Return (x, y) of the center of cell containing provided text 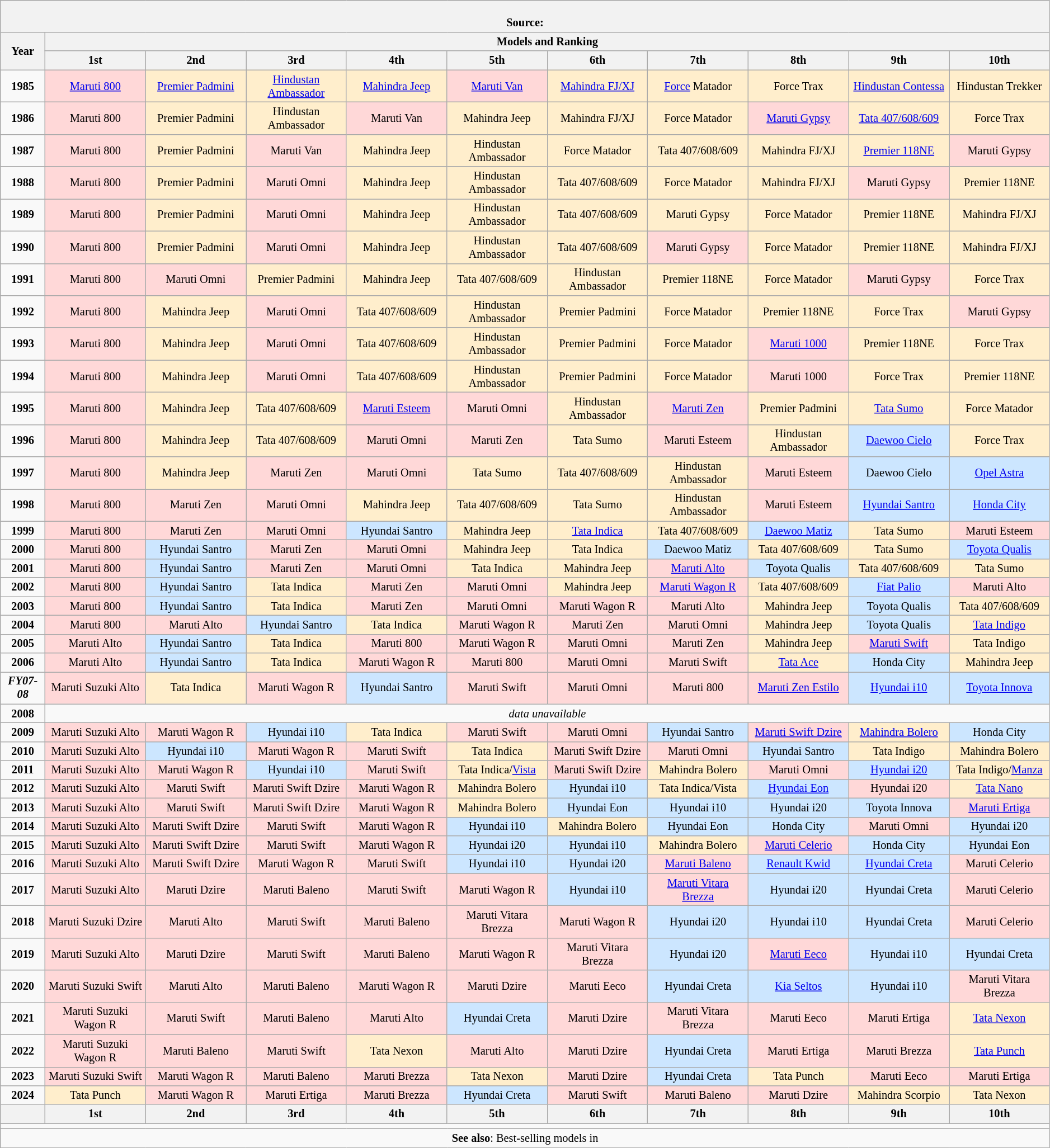
Mahindra Scorpio (899, 1095)
1990 (23, 247)
2006 (23, 663)
2009 (23, 733)
1987 (23, 150)
Renault Kwid (798, 864)
See also: Best-selling models in (525, 1138)
Maruti Suzuki Dzire (96, 922)
1985 (23, 86)
1997 (23, 473)
2013 (23, 807)
Hindustan Trekker (1000, 86)
Tata Indigo/Manza (1000, 770)
2020 (23, 986)
1999 (23, 531)
FY07-08 (23, 688)
Source: (525, 16)
2019 (23, 954)
Tata Ace (798, 663)
2015 (23, 845)
1991 (23, 280)
2023 (23, 1076)
Maruti Zen Estilo (798, 688)
2002 (23, 587)
Tata Nano (1000, 789)
2000 (23, 550)
1989 (23, 215)
2021 (23, 1019)
2001 (23, 569)
1992 (23, 312)
2022 (23, 1051)
Year (23, 51)
2017 (23, 890)
Models and Ranking (548, 42)
1988 (23, 183)
2024 (23, 1095)
1993 (23, 344)
2010 (23, 752)
Kia Seltos (798, 986)
2008 (23, 714)
Opel Astra (1000, 473)
Fiat Palio (899, 587)
2018 (23, 922)
1996 (23, 441)
1998 (23, 506)
2005 (23, 644)
2011 (23, 770)
2004 (23, 625)
2016 (23, 864)
1986 (23, 119)
2014 (23, 826)
2012 (23, 789)
1995 (23, 409)
1994 (23, 376)
2003 (23, 606)
Hindustan Contessa (899, 86)
data unavailable (548, 714)
